Scan for the cell matching the given text and deliver its [x, y] coordinate at center. 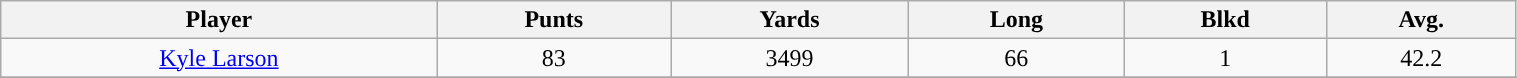
Player [219, 20]
Long [1016, 20]
Blkd [1225, 20]
66 [1016, 58]
Avg. [1421, 20]
Kyle Larson [219, 58]
83 [554, 58]
42.2 [1421, 58]
Punts [554, 20]
3499 [790, 58]
Yards [790, 20]
1 [1225, 58]
